Extract the (X, Y) coordinate from the center of the cell holding the provided text.  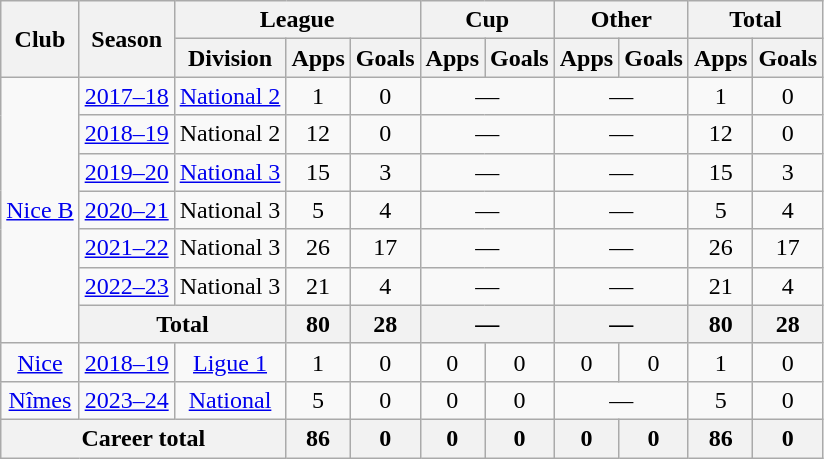
Other (621, 20)
Division (230, 58)
Career total (144, 438)
Nice B (40, 210)
2021–22 (126, 248)
2022–23 (126, 286)
National (230, 400)
Club (40, 39)
2017–18 (126, 96)
2019–20 (126, 172)
Ligue 1 (230, 362)
2023–24 (126, 400)
Nice (40, 362)
2020–21 (126, 210)
League (297, 20)
Nîmes (40, 400)
Cup (487, 20)
Season (126, 39)
